Identify which cell holds the provided text, then report its (X, Y) central coordinate. 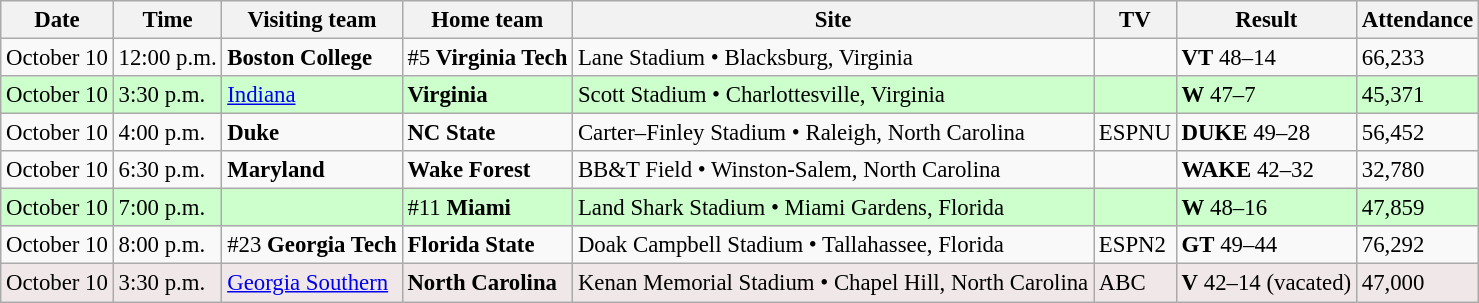
Doak Campbell Stadium • Tallahassee, Florida (834, 245)
Wake Forest (488, 170)
VT 48–14 (1266, 58)
Duke (312, 133)
ESPNU (1136, 133)
W 48–16 (1266, 208)
47,000 (1417, 283)
Lane Stadium • Blacksburg, Virginia (834, 58)
Time (168, 20)
Georgia Southern (312, 283)
6:30 p.m. (168, 170)
Carter–Finley Stadium • Raleigh, North Carolina (834, 133)
Home team (488, 20)
45,371 (1417, 95)
#5 Virginia Tech (488, 58)
DUKE 49–28 (1266, 133)
66,233 (1417, 58)
32,780 (1417, 170)
Indiana (312, 95)
Virginia (488, 95)
Kenan Memorial Stadium • Chapel Hill, North Carolina (834, 283)
Boston College (312, 58)
W 47–7 (1266, 95)
North Carolina (488, 283)
Scott Stadium • Charlottesville, Virginia (834, 95)
76,292 (1417, 245)
Date (57, 20)
ABC (1136, 283)
WAKE 42–32 (1266, 170)
NC State (488, 133)
Result (1266, 20)
8:00 p.m. (168, 245)
ESPN2 (1136, 245)
#23 Georgia Tech (312, 245)
56,452 (1417, 133)
#11 Miami (488, 208)
Attendance (1417, 20)
12:00 p.m. (168, 58)
Visiting team (312, 20)
47,859 (1417, 208)
4:00 p.m. (168, 133)
Florida State (488, 245)
Land Shark Stadium • Miami Gardens, Florida (834, 208)
TV (1136, 20)
Maryland (312, 170)
7:00 p.m. (168, 208)
BB&T Field • Winston-Salem, North Carolina (834, 170)
Site (834, 20)
V 42–14 (vacated) (1266, 283)
GT 49–44 (1266, 245)
